Locate the cell with the specified text and output its (x, y) center coordinate. 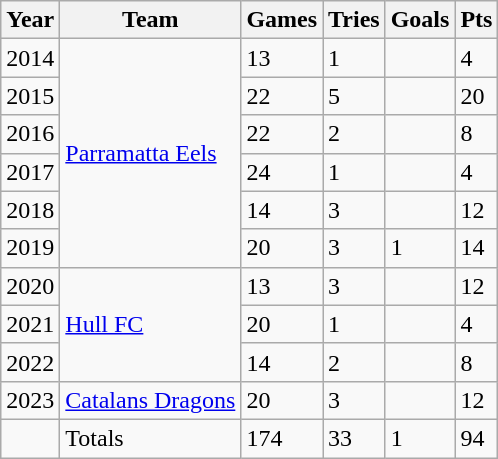
Hull FC (150, 324)
Tries (354, 20)
2018 (30, 210)
Team (150, 20)
24 (282, 172)
Pts (476, 20)
2017 (30, 172)
Catalans Dragons (150, 400)
2019 (30, 248)
33 (354, 438)
Games (282, 20)
2020 (30, 286)
2023 (30, 400)
5 (354, 96)
2016 (30, 134)
Totals (150, 438)
94 (476, 438)
2014 (30, 58)
2022 (30, 362)
Goals (420, 20)
174 (282, 438)
2021 (30, 324)
Year (30, 20)
2015 (30, 96)
Parramatta Eels (150, 153)
